Determine the (X, Y) coordinate at the center of the cell enclosing the given text.  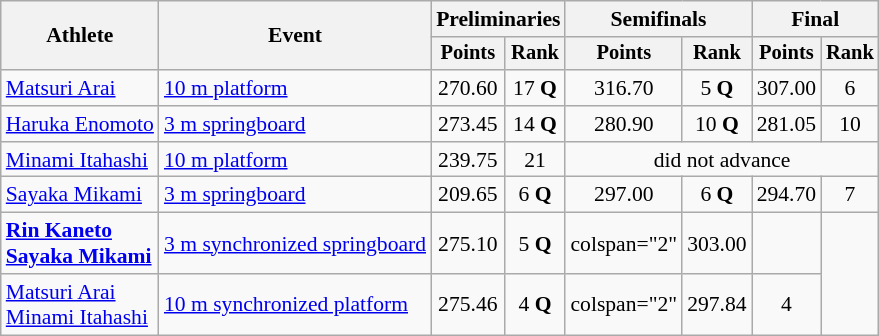
Haruka Enomoto (80, 124)
10 (850, 124)
3 m synchronized springboard (295, 244)
7 (850, 195)
270.60 (468, 88)
Event (295, 36)
10 Q (716, 124)
Athlete (80, 36)
Final (816, 19)
Rin KanetoSayaka Mikami (80, 244)
14 Q (536, 124)
303.00 (716, 244)
297.00 (624, 195)
307.00 (786, 88)
316.70 (624, 88)
Matsuri AraiMinami Itahashi (80, 304)
275.46 (468, 304)
209.65 (468, 195)
239.75 (468, 160)
did not advance (722, 160)
Preliminaries (498, 19)
17 Q (536, 88)
10 m synchronized platform (295, 304)
281.05 (786, 124)
Matsuri Arai (80, 88)
Minami Itahashi (80, 160)
4 Q (536, 304)
273.45 (468, 124)
280.90 (624, 124)
4 (786, 304)
294.70 (786, 195)
Semifinals (658, 19)
275.10 (468, 244)
21 (536, 160)
6 (850, 88)
Sayaka Mikami (80, 195)
297.84 (716, 304)
